Identify which cell holds the provided text, then report its [x, y] central coordinate. 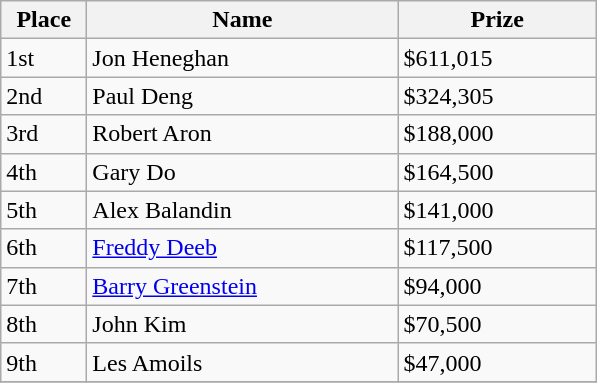
6th [44, 248]
Les Amoils [242, 362]
$117,500 [498, 248]
1st [44, 58]
Freddy Deeb [242, 248]
2nd [44, 96]
8th [44, 324]
Paul Deng [242, 96]
$164,500 [498, 172]
Robert Aron [242, 134]
7th [44, 286]
9th [44, 362]
$611,015 [498, 58]
3rd [44, 134]
Barry Greenstein [242, 286]
Alex Balandin [242, 210]
5th [44, 210]
Prize [498, 20]
John Kim [242, 324]
Place [44, 20]
$141,000 [498, 210]
$70,500 [498, 324]
Gary Do [242, 172]
4th [44, 172]
Jon Heneghan [242, 58]
$94,000 [498, 286]
$188,000 [498, 134]
$47,000 [498, 362]
$324,305 [498, 96]
Name [242, 20]
